Search for the cell housing the specified text and yield its [x, y] center coordinate. 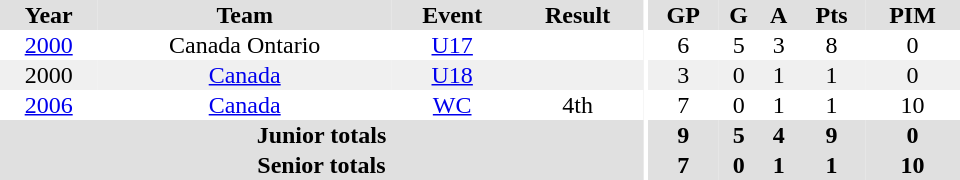
U17 [452, 45]
Pts [832, 15]
8 [832, 45]
G [738, 15]
GP [684, 15]
Year [48, 15]
U18 [452, 75]
4th [578, 105]
Canada Ontario [244, 45]
Team [244, 15]
A [778, 15]
Senior totals [322, 165]
WC [452, 105]
PIM [912, 15]
Event [452, 15]
2006 [48, 105]
Result [578, 15]
4 [778, 135]
Junior totals [322, 135]
6 [684, 45]
